Capture the cell that displays the provided text and extract its [X, Y] central coordinate. 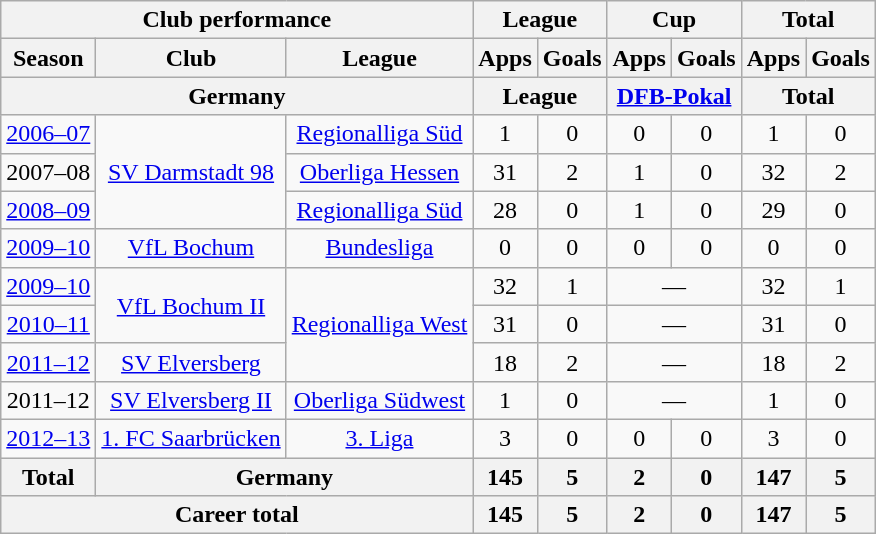
2010–11 [48, 324]
SV Elversberg [191, 362]
2012–13 [48, 438]
1. FC Saarbrücken [191, 438]
2006–07 [48, 134]
Oberliga Südwest [380, 400]
Regionalliga West [380, 324]
Bundesliga [380, 248]
3. Liga [380, 438]
29 [773, 210]
DFB-Pokal [674, 96]
28 [505, 210]
Club performance [237, 20]
Cup [674, 20]
Oberliga Hessen [380, 172]
Club [191, 58]
2007–08 [48, 172]
Career total [237, 515]
2008–09 [48, 210]
VfL Bochum II [191, 305]
VfL Bochum [191, 248]
Season [48, 58]
SV Elversberg II [191, 400]
SV Darmstadt 98 [191, 172]
